Scan for the cell matching the given text and deliver its (X, Y) coordinate at center. 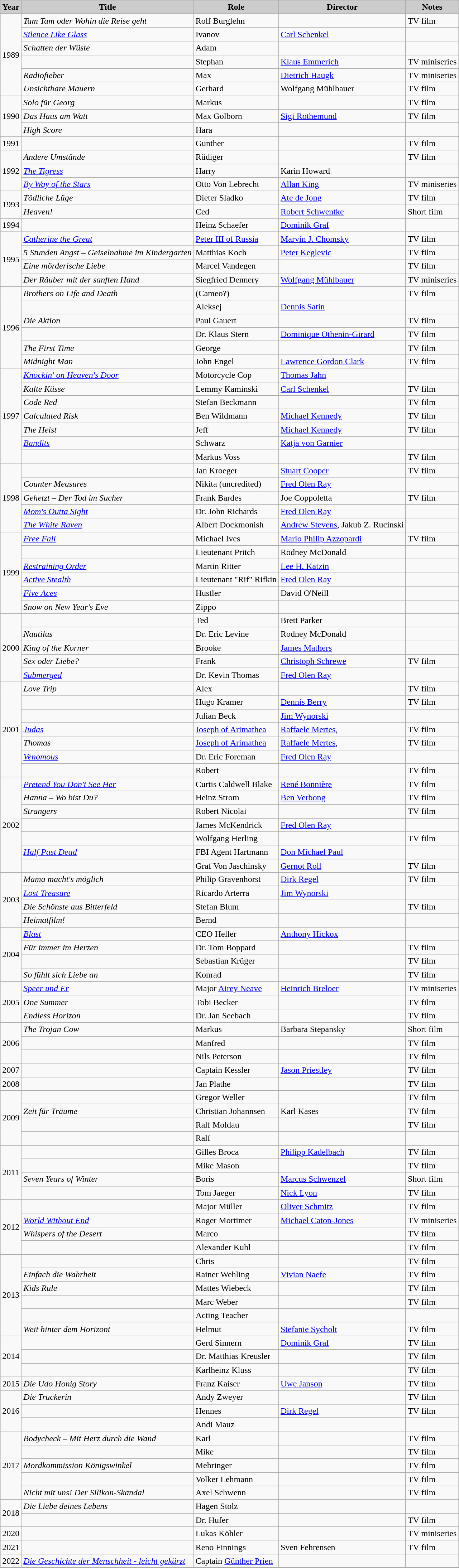
Markus Voss (236, 457)
Mama macht's möglich (107, 879)
Kids Rule (107, 1288)
2022 (11, 1561)
Dr. Kevin Thomas (236, 675)
The Heist (107, 430)
Strangers (107, 811)
Barbara Stepansky (342, 1029)
Knockin' on Heaven's Door (107, 375)
Die Truckerin (107, 1397)
Einfach die Wahrheit (107, 1275)
Dr. John Richards (236, 511)
Five Aces (107, 593)
Free Fall (107, 539)
2005 (11, 1002)
Ralf Moldau (236, 1125)
Paul Gauert (236, 320)
2011 (11, 1172)
Endless Horizon (107, 1015)
Gerd Sinnern (236, 1343)
2020 (11, 1534)
Roger Mortimer (236, 1220)
Ate de Jong (342, 198)
Speer und Er (107, 988)
Ted (236, 621)
2004 (11, 954)
Michael Caton-Jones (342, 1220)
Brothers on Life and Death (107, 293)
Heinz Strom (236, 797)
The Tigress (107, 171)
John Engel (236, 361)
Sigi Rothemund (342, 116)
Bodycheck – Mit Herz durch die Wand (107, 1438)
Franz Kaiser (236, 1384)
Dr. Tom Boppard (236, 947)
Radiofieber (107, 75)
1998 (11, 498)
Robert Nicolai (236, 811)
Philip Gravenhorst (236, 879)
Bernd (236, 920)
Oliver Schmitz (342, 1206)
Nicht mit uns! Der Silikon-Skandal (107, 1493)
2003 (11, 900)
2014 (11, 1356)
Mike (236, 1452)
Andy Zweyer (236, 1397)
Graf Von Jaschinsky (236, 866)
CEO Heller (236, 934)
Robert (236, 770)
King of the Korner (107, 648)
Klaus Emmerich (342, 62)
Helmut (236, 1329)
1990 (11, 116)
James McKendrick (236, 825)
Gregor Weller (236, 1097)
Otto Von Lebrecht (236, 184)
Dr. Klaus Stern (236, 334)
Marcel Vandegen (236, 266)
Dr. Hufer (236, 1520)
Ivanov (236, 34)
Albert Dockmonish (236, 525)
Uwe Janson (342, 1384)
Martin Ritter (236, 566)
Nautilus (107, 634)
Christoph Schrewe (342, 661)
Tobi Becker (236, 1002)
Lemmy Kaminski (236, 389)
Captain Günther Prien (236, 1561)
Die Liebe deines Lebens (107, 1506)
2002 (11, 825)
Judas (107, 729)
Wolfgang Herling (236, 839)
Gerhard (236, 89)
Schatten der Wüste (107, 48)
Lieutenant Pritch (236, 552)
World Without End (107, 1220)
2017 (11, 1465)
Gernot Roll (342, 866)
Venomous (107, 757)
Lawrence Gordon Clark (342, 361)
Curtis Caldwell Blake (236, 784)
Tam Tam oder Wohin die Reise geht (107, 21)
Reno Finnings (236, 1547)
Don Michael Paul (342, 852)
Jan Kroeger (236, 471)
Joe Coppoletta (342, 498)
1989 (11, 55)
The White Raven (107, 525)
Thomas (107, 743)
Restraining Order (107, 566)
By Way of the Stars (107, 184)
Alexander Kuhl (236, 1247)
2016 (11, 1411)
Notes (432, 7)
2008 (11, 1084)
2009 (11, 1118)
Love Trip (107, 689)
Zeit für Träume (107, 1111)
Seven Years of Winter (107, 1179)
Role (236, 7)
2012 (11, 1227)
Dr. Matthias Kreusler (236, 1356)
Die Aktion (107, 320)
Year (11, 7)
Marvin J. Chomsky (342, 239)
Philipp Kadelbach (342, 1152)
So fühlt sich Liebe an (107, 975)
Peter III of Russia (236, 239)
Der Räuber mit der sanften Hand (107, 280)
Dr. Eric Foreman (236, 757)
Eine mörderische Liebe (107, 266)
Captain Kessler (236, 1070)
Jeff (236, 430)
Weit hinter dem Horizont (107, 1329)
Axel Schwenn (236, 1493)
Heaven! (107, 212)
Code Red (107, 402)
René Bonnière (342, 784)
Tödliche Lüge (107, 198)
Bandits (107, 443)
Sven Fehrensen (342, 1547)
Counter Measures (107, 484)
Dr. Eric Levine (236, 634)
Manfred (236, 1043)
Major Müller (236, 1206)
Andi Mauz (236, 1424)
Rolf Burglehn (236, 21)
James Mathers (342, 648)
Stuart Cooper (342, 471)
Hugo Kramer (236, 702)
Hara (236, 130)
Karl (236, 1438)
Lukas Köhler (236, 1534)
Chris (236, 1261)
Katja von Garnier (342, 443)
One Summer (107, 1002)
Blast (107, 934)
Major Airey Neave (236, 988)
Mario Philip Azzopardi (342, 539)
Half Past Dead (107, 852)
Sebastian Krüger (236, 961)
Ralf (236, 1138)
2006 (11, 1043)
Hagen Stolz (236, 1506)
Vivian Naefe (342, 1275)
Dieter Sladko (236, 198)
Die Udo Honig Story (107, 1384)
2021 (11, 1547)
FBI Agent Hartmann (236, 852)
Matthias Koch (236, 252)
Dr. Jan Seebach (236, 1015)
Max (236, 75)
Aleksej (236, 307)
Kalte Küsse (107, 389)
Tom Jaeger (236, 1193)
2000 (11, 648)
Pretend You Don't See Her (107, 784)
Stefan Beckmann (236, 402)
Mom's Outta Sight (107, 511)
Das Haus am Watt (107, 116)
1994 (11, 225)
1995 (11, 259)
Acting Teacher (236, 1316)
Brett Parker (342, 621)
Heimatfilm! (107, 920)
Für immer im Herzen (107, 947)
Harry (236, 171)
Mattes Wiebeck (236, 1288)
Nikita (uncredited) (236, 484)
1996 (11, 327)
Calculated Risk (107, 416)
Marcus Schwenzel (342, 1179)
Hanna – Wo bist Du? (107, 797)
Hustler (236, 593)
Alex (236, 689)
Christian Johannsen (236, 1111)
Karin Howard (342, 171)
Ced (236, 212)
Ricardo Arterra (236, 893)
Schwarz (236, 443)
5 Stunden Angst – Geiselnahme im Kindergarten (107, 252)
Mike Mason (236, 1166)
Gunther (236, 143)
1999 (11, 573)
Frank (236, 661)
Stefanie Sycholt (342, 1329)
The First Time (107, 348)
Stefan Blum (236, 907)
Submerged (107, 675)
Director (342, 7)
Title (107, 7)
Allan King (342, 184)
Marc Weber (236, 1302)
Heinrich Breloer (342, 988)
Brooke (236, 648)
The Trojan Cow (107, 1029)
David O'Neill (342, 593)
Mehringer (236, 1465)
Zippo (236, 607)
Silence Like Glass (107, 34)
Nils Peterson (236, 1057)
Lieutenant "Rif" Rifkin (236, 579)
2015 (11, 1384)
Dennis Satin (342, 307)
Robert Schwentke (342, 212)
Catherine the Great (107, 239)
Ben Verbong (342, 797)
Stephan (236, 62)
Mordkommission Königswinkel (107, 1465)
1991 (11, 143)
Anthony Hickox (342, 934)
1997 (11, 416)
High Score (107, 130)
Marco (236, 1234)
Dominique Othenin-Girard (342, 334)
Gehetzt – Der Tod im Sucher (107, 498)
Midnight Man (107, 361)
Gilles Broca (236, 1152)
Karl Kases (342, 1111)
Konrad (236, 975)
2018 (11, 1513)
1992 (11, 170)
Andere Umstände (107, 157)
2001 (11, 729)
Active Stealth (107, 579)
2013 (11, 1295)
(Cameo?) (236, 293)
Snow on New Year's Eve (107, 607)
Whispers of the Desert (107, 1234)
Sex oder Liebe? (107, 661)
Motorcycle Cop (236, 375)
Peter Keglevic (342, 252)
Solo für Georg (107, 102)
Dietrich Haugk (342, 75)
Julian Beck (236, 716)
Lost Treasure (107, 893)
Unsichtbare Mauern (107, 89)
Die Geschichte der Menschheit - leicht gekürzt (107, 1561)
2007 (11, 1070)
Die Schönste aus Bitterfeld (107, 907)
Thomas Jahn (342, 375)
Jan Plathe (236, 1084)
Jason Priestley (342, 1070)
Rüdiger (236, 157)
Heinz Schaefer (236, 225)
George (236, 348)
Frank Bardes (236, 498)
Siegfried Dennery (236, 280)
Andrew Stevens, Jakub Z. Rucinski (342, 525)
Volker Lehmann (236, 1479)
Michael Ives (236, 539)
Lee H. Katzin (342, 566)
Rainer Wehling (236, 1275)
Boris (236, 1179)
Hennes (236, 1411)
Nick Lyon (342, 1193)
Dennis Berry (342, 702)
Karlheinz Kluss (236, 1370)
1993 (11, 205)
Adam (236, 48)
Max Golborn (236, 116)
Ben Wildmann (236, 416)
